Return [x, y] of the center of cell containing provided text 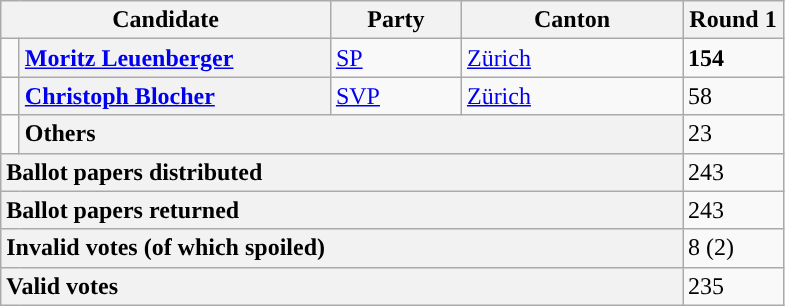
Canton [572, 20]
SP [396, 58]
SVP [396, 96]
Party [396, 20]
235 [732, 286]
8 (2) [732, 248]
154 [732, 58]
23 [732, 134]
Invalid votes (of which spoiled) [342, 248]
Ballot papers returned [342, 210]
Valid votes [342, 286]
Candidate [166, 20]
58 [732, 96]
Christoph Blocher [174, 96]
Ballot papers distributed [342, 172]
Round 1 [732, 20]
Others [350, 134]
Moritz Leuenberger [174, 58]
